For the text-containing cell, return its midpoint in [X, Y] coordinate format. 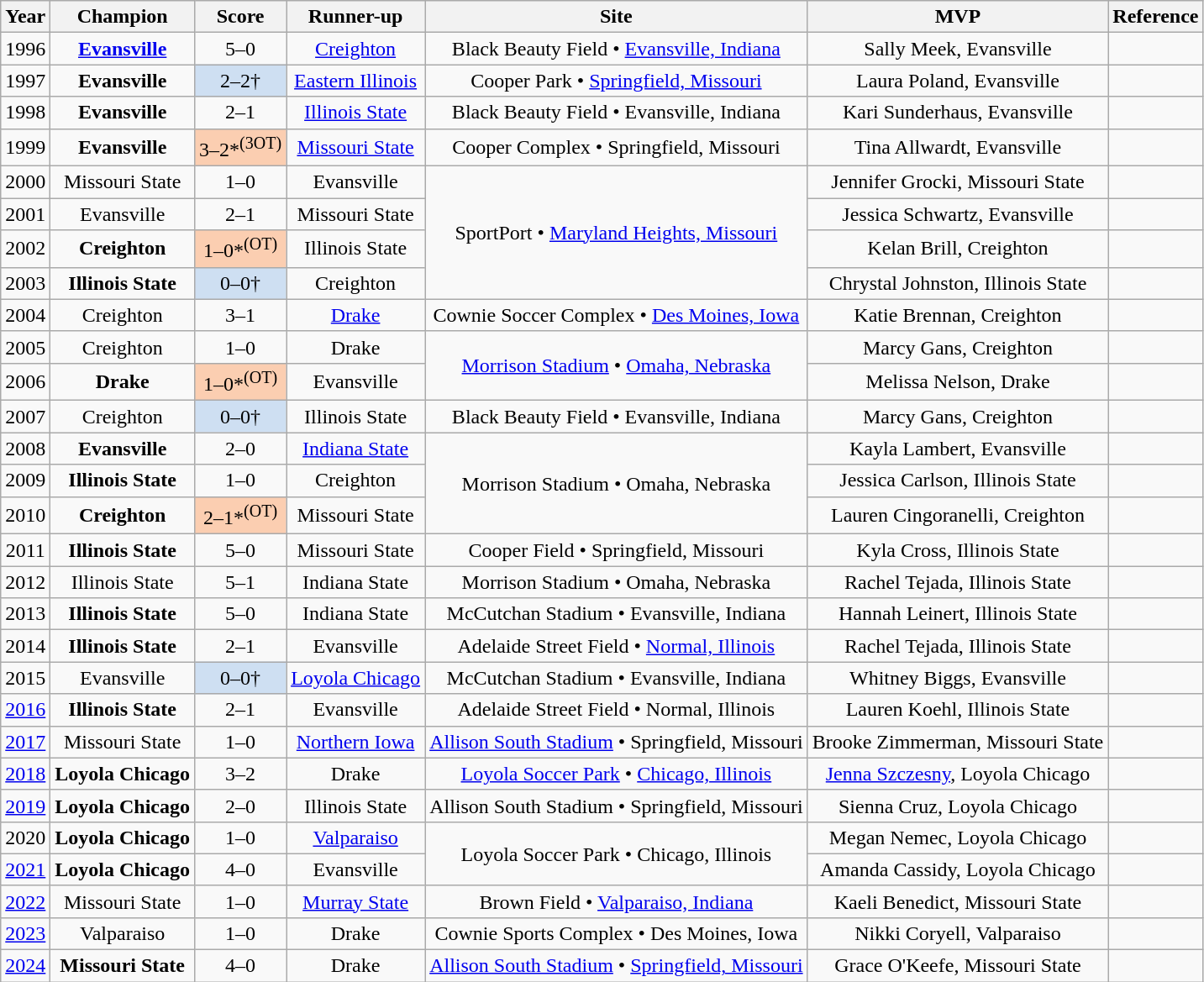
Jennifer Grocki, Missouri State [958, 182]
Champion [123, 17]
Tina Allwardt, Evansville [958, 148]
Kelan Brill, Creighton [958, 249]
1999 [25, 148]
Cooper Complex • Springfield, Missouri [617, 148]
3–2 [240, 774]
2016 [25, 710]
5–1 [240, 582]
2020 [25, 838]
Kaeli Benedict, Missouri State [958, 901]
Brown Field • Valparaiso, Indiana [617, 901]
Grace O'Keefe, Missouri State [958, 966]
Sally Meek, Evansville [958, 49]
Chrystal Johnston, Illinois State [958, 283]
2004 [25, 315]
2010 [25, 516]
2005 [25, 347]
3–1 [240, 315]
2002 [25, 249]
MVP [958, 17]
3–2*(3OT) [240, 148]
2–2† [240, 81]
2001 [25, 214]
2014 [25, 646]
Cownie Soccer Complex • Des Moines, Iowa [617, 315]
SportPort • Maryland Heights, Missouri [617, 234]
Lauren Koehl, Illinois State [958, 710]
2017 [25, 742]
Sienna Cruz, Loyola Chicago [958, 806]
2021 [25, 869]
1997 [25, 81]
Murray State [356, 901]
Northern Iowa [356, 742]
Nikki Coryell, Valparaiso [958, 933]
Year [25, 17]
Jessica Schwartz, Evansville [958, 214]
2013 [25, 614]
Megan Nemec, Loyola Chicago [958, 838]
Runner-up [356, 17]
1998 [25, 113]
Jenna Szczesny, Loyola Chicago [958, 774]
Hannah Leinert, Illinois State [958, 614]
2024 [25, 966]
Amanda Cassidy, Loyola Chicago [958, 869]
Score [240, 17]
Site [617, 17]
2018 [25, 774]
Cooper Field • Springfield, Missouri [617, 550]
Brooke Zimmerman, Missouri State [958, 742]
Kari Sunderhaus, Evansville [958, 113]
2015 [25, 678]
2007 [25, 417]
Lauren Cingoranelli, Creighton [958, 516]
Kayla Lambert, Evansville [958, 449]
2–1*(OT) [240, 516]
Katie Brennan, Creighton [958, 315]
Jessica Carlson, Illinois State [958, 480]
Whitney Biggs, Evansville [958, 678]
2008 [25, 449]
2012 [25, 582]
2009 [25, 480]
2022 [25, 901]
2006 [25, 381]
2011 [25, 550]
2000 [25, 182]
Kyla Cross, Illinois State [958, 550]
Cownie Sports Complex • Des Moines, Iowa [617, 933]
Laura Poland, Evansville [958, 81]
2019 [25, 806]
Reference [1156, 17]
2003 [25, 283]
Eastern Illinois [356, 81]
Cooper Park • Springfield, Missouri [617, 81]
2023 [25, 933]
Melissa Nelson, Drake [958, 381]
1996 [25, 49]
